Capture the cell that displays the provided text and extract its [X, Y] central coordinate. 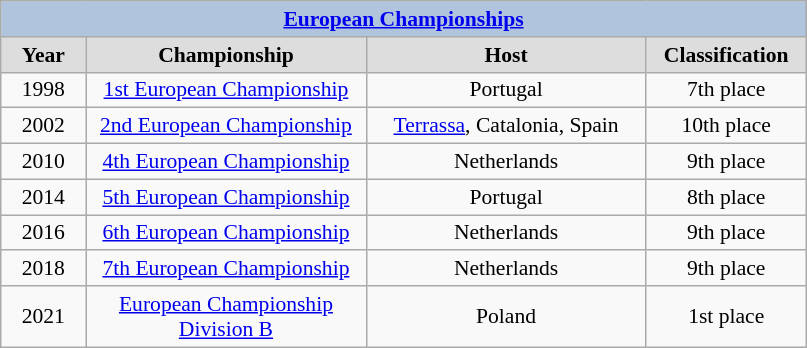
Poland [506, 316]
7th place [726, 90]
5th European Championship [226, 197]
6th European Championship [226, 233]
Year [44, 55]
European Championships [404, 19]
2014 [44, 197]
2nd European Championship [226, 126]
1st place [726, 316]
8th place [726, 197]
2010 [44, 162]
2016 [44, 233]
2021 [44, 316]
1st European Championship [226, 90]
10th place [726, 126]
1998 [44, 90]
European Championship Division B [226, 316]
Championship [226, 55]
Host [506, 55]
4th European Championship [226, 162]
2002 [44, 126]
2018 [44, 269]
Classification [726, 55]
7th European Championship [226, 269]
Terrassa, Catalonia, Spain [506, 126]
